Scan for the cell matching the given text and deliver its (X, Y) coordinate at center. 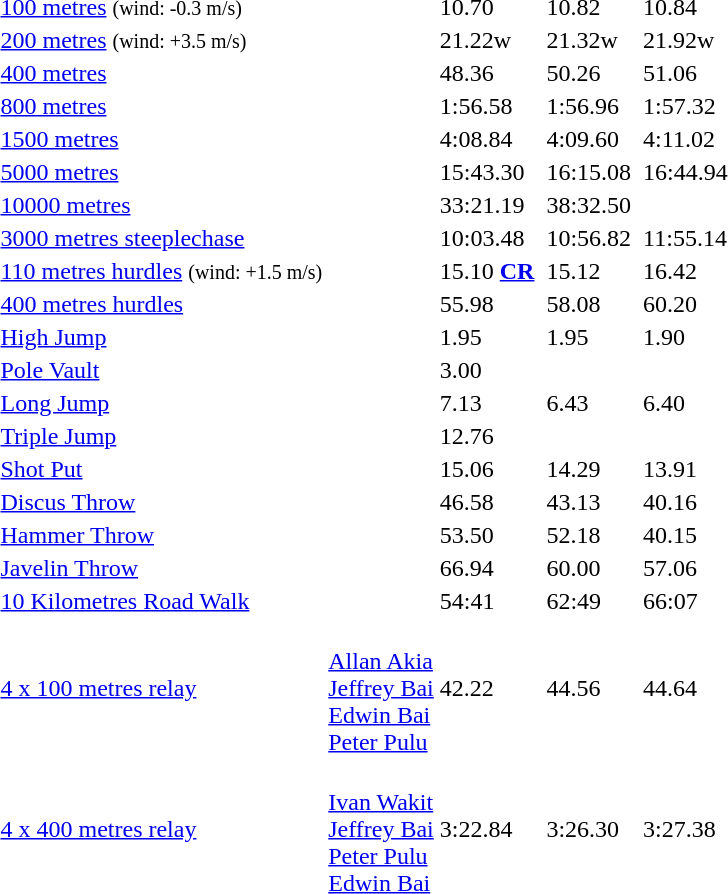
15.12 (589, 271)
Allan Akia Jeffrey Bai Edwin Bai Peter Pulu (382, 688)
14.29 (589, 469)
48.36 (487, 73)
53.50 (487, 535)
1:56.58 (487, 106)
54:41 (487, 601)
15.06 (487, 469)
46.58 (487, 502)
62:49 (589, 601)
15:43.30 (487, 172)
33:21.19 (487, 205)
52.18 (589, 535)
4:09.60 (589, 139)
38:32.50 (589, 205)
12.76 (487, 436)
7.13 (487, 403)
10:56.82 (589, 238)
21.22w (487, 40)
58.08 (589, 304)
6.43 (589, 403)
44.56 (589, 688)
42.22 (487, 688)
60.00 (589, 568)
15.10 CR (487, 271)
50.26 (589, 73)
21.32w (589, 40)
4:08.84 (487, 139)
55.98 (487, 304)
16:15.08 (589, 172)
1:56.96 (589, 106)
66.94 (487, 568)
43.13 (589, 502)
3.00 (487, 370)
10:03.48 (487, 238)
